Determine the (X, Y) coordinate at the center of the cell enclosing the given text.  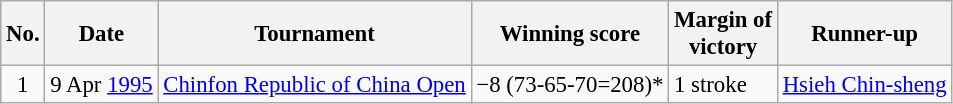
Winning score (570, 34)
Date (102, 34)
1 stroke (724, 85)
Runner-up (864, 34)
9 Apr 1995 (102, 85)
Chinfon Republic of China Open (314, 85)
No. (23, 34)
−8 (73-65-70=208)* (570, 85)
Hsieh Chin-sheng (864, 85)
1 (23, 85)
Tournament (314, 34)
Margin ofvictory (724, 34)
